Capture the cell that displays the provided text and extract its [x, y] central coordinate. 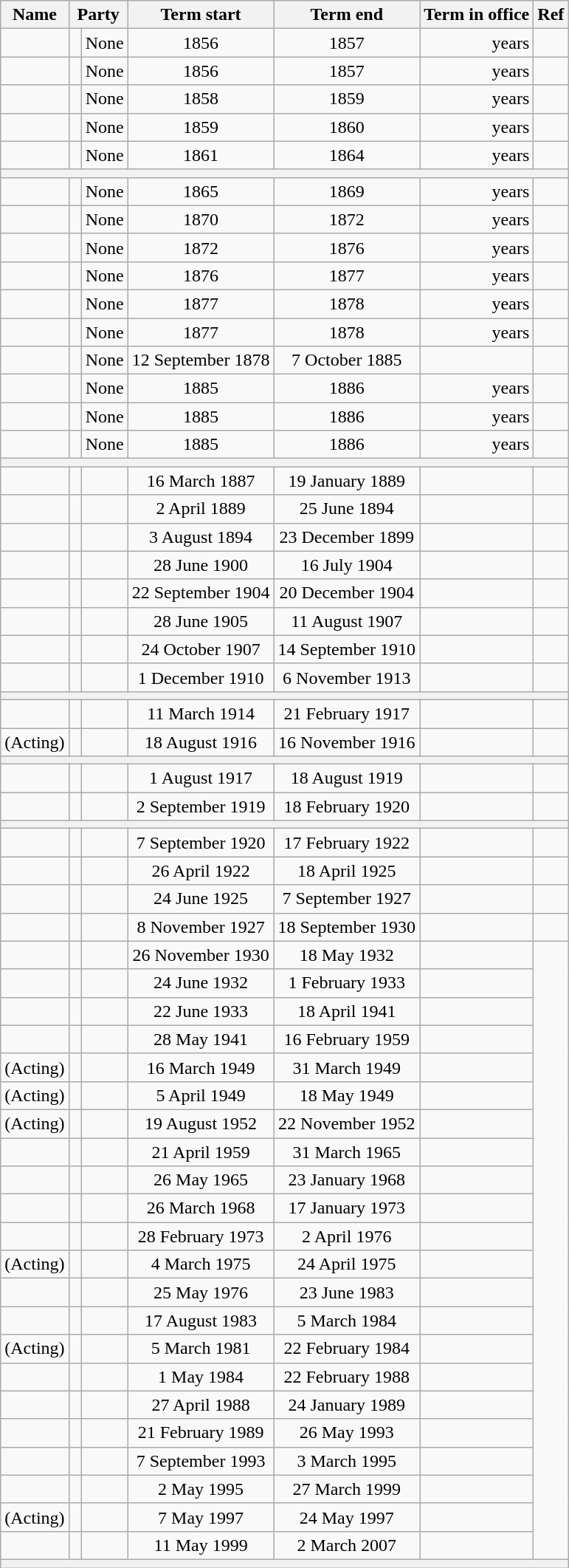
16 March 1949 [201, 1067]
26 May 1965 [201, 1180]
Term start [201, 15]
19 January 1889 [347, 481]
22 June 1933 [201, 1011]
Term in office [477, 15]
18 August 1919 [347, 778]
16 November 1916 [347, 742]
28 June 1905 [201, 621]
25 May 1976 [201, 1293]
28 February 1973 [201, 1236]
26 May 1993 [347, 1433]
1860 [347, 127]
Term end [347, 15]
25 June 1894 [347, 509]
7 September 1927 [347, 899]
1864 [347, 155]
16 March 1887 [201, 481]
8 November 1927 [201, 927]
26 November 1930 [201, 955]
1869 [347, 191]
2 May 1995 [201, 1489]
22 February 1988 [347, 1377]
18 August 1916 [201, 742]
31 March 1949 [347, 1067]
5 March 1981 [201, 1349]
21 April 1959 [201, 1151]
Name [35, 15]
16 July 1904 [347, 565]
1865 [201, 191]
1858 [201, 99]
2 April 1976 [347, 1236]
22 November 1952 [347, 1123]
7 September 1920 [201, 843]
24 June 1925 [201, 899]
26 April 1922 [201, 871]
23 June 1983 [347, 1293]
14 September 1910 [347, 649]
2 September 1919 [201, 807]
6 November 1913 [347, 677]
24 October 1907 [201, 649]
24 May 1997 [347, 1517]
31 March 1965 [347, 1151]
18 May 1949 [347, 1095]
22 February 1984 [347, 1349]
23 January 1968 [347, 1180]
11 August 1907 [347, 621]
4 March 1975 [201, 1264]
27 March 1999 [347, 1489]
3 August 1894 [201, 537]
19 August 1952 [201, 1123]
28 May 1941 [201, 1039]
1870 [201, 219]
5 April 1949 [201, 1095]
18 April 1925 [347, 871]
2 April 1889 [201, 509]
21 February 1989 [201, 1433]
7 October 1885 [347, 360]
27 April 1988 [201, 1405]
1 May 1984 [201, 1377]
Ref [551, 15]
28 June 1900 [201, 565]
1 December 1910 [201, 677]
18 April 1941 [347, 1011]
5 March 1984 [347, 1321]
24 April 1975 [347, 1264]
11 March 1914 [201, 713]
17 February 1922 [347, 843]
20 December 1904 [347, 593]
1 February 1933 [347, 983]
17 August 1983 [201, 1321]
Party [98, 15]
1861 [201, 155]
11 May 1999 [201, 1545]
3 March 1995 [347, 1461]
23 December 1899 [347, 537]
22 September 1904 [201, 593]
18 September 1930 [347, 927]
18 February 1920 [347, 807]
26 March 1968 [201, 1208]
2 March 2007 [347, 1545]
21 February 1917 [347, 713]
7 September 1993 [201, 1461]
24 June 1932 [201, 983]
1 August 1917 [201, 778]
24 January 1989 [347, 1405]
16 February 1959 [347, 1039]
12 September 1878 [201, 360]
7 May 1997 [201, 1517]
18 May 1932 [347, 955]
17 January 1973 [347, 1208]
